Pinpoint the cell where the given text exists, returning its (x, y) midpoint coordinate. 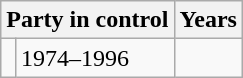
1974–1996 (94, 58)
Years (208, 20)
Party in control (88, 20)
